Provide the (X, Y) coordinate of the cell's center where the given text is located.  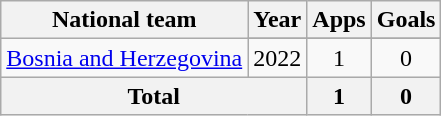
National team (124, 20)
Total (154, 96)
Apps (339, 20)
Goals (406, 20)
Bosnia and Herzegovina (124, 58)
Year (278, 20)
2022 (278, 58)
